Extract the (X, Y) coordinate from the center of the cell holding the provided text.  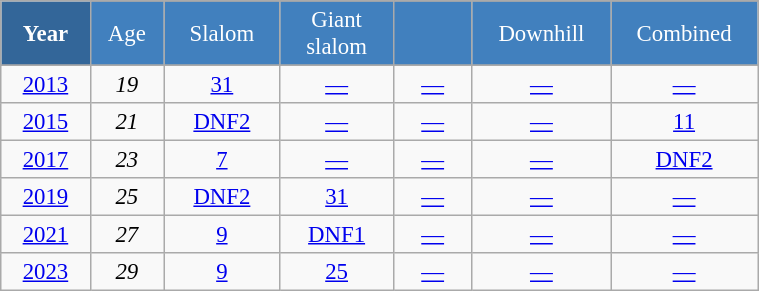
25 (126, 197)
Age (126, 34)
2021 (46, 235)
2019 (46, 197)
2017 (46, 160)
Downhill (541, 34)
9 (222, 235)
23 (126, 160)
Combined (684, 34)
27 (126, 235)
21 (126, 122)
11 (684, 122)
7 (222, 160)
2015 (46, 122)
2013 (46, 85)
Giantslalom (336, 34)
Slalom (222, 34)
Year (46, 34)
19 (126, 85)
DNF1 (336, 235)
